Capture the cell that displays the provided text and extract its [x, y] central coordinate. 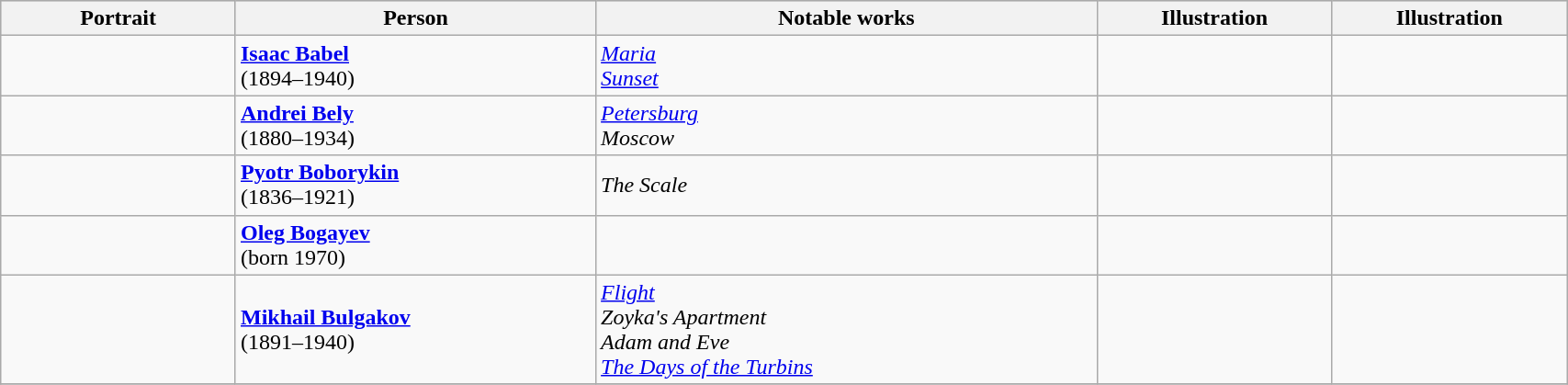
Oleg Bogayev(born 1970) [415, 244]
Portrait [118, 18]
The Scale [847, 186]
FlightZoyka's ApartmentAdam and EveThe Days of the Turbins [847, 329]
Mikhail Bulgakov(1891–1940) [415, 329]
Isaac Babel(1894–1940) [415, 66]
Pyotr Boborykin(1836–1921) [415, 186]
Notable works [847, 18]
Andrei Bely(1880–1934) [415, 125]
Petersburg Moscow [847, 125]
Person [415, 18]
MariaSunset [847, 66]
